Pinpoint the cell where the given text exists, returning its (x, y) midpoint coordinate. 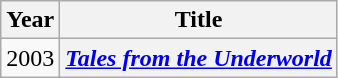
2003 (30, 58)
Year (30, 20)
Tales from the Underworld (199, 58)
Title (199, 20)
